Capture the cell that displays the provided text and extract its [x, y] central coordinate. 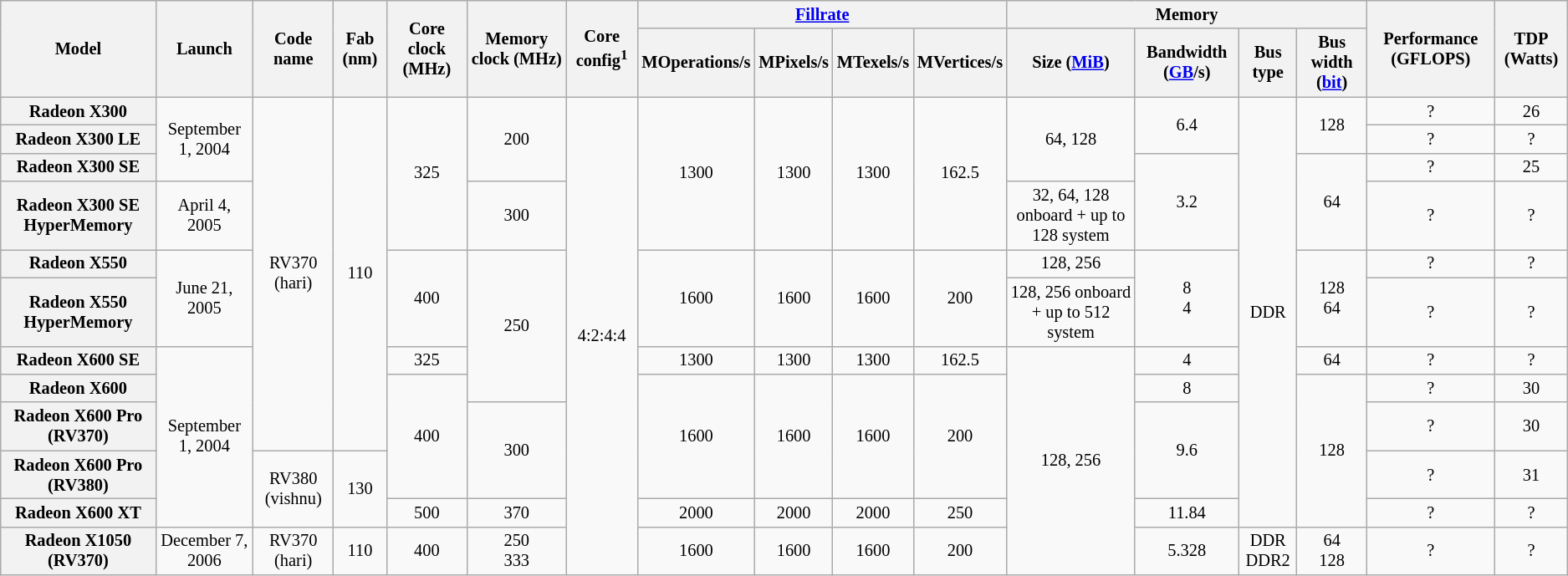
Radeon X300 LE [79, 139]
26 [1531, 111]
128, 256 onboard + up to 512 system [1070, 312]
370 [517, 512]
MTexels/s [873, 63]
32, 64, 128 onboard + up to 128 system [1070, 216]
Radeon X600 [79, 388]
130 [360, 488]
4 [1187, 360]
Radeon X600 SE [79, 360]
April 4, 2005 [204, 216]
Performance (GFLOPS) [1430, 48]
25 [1531, 167]
December 7, 2006 [204, 551]
Fillrate [822, 14]
RV380 (vishnu) [294, 488]
31 [1531, 475]
6.4 [1187, 125]
Fab (nm) [360, 48]
Radeon X550 [79, 263]
84 [1187, 298]
11.84 [1187, 512]
Radeon X300 SE HyperMemory [79, 216]
64128 [1331, 551]
250333 [517, 551]
June 21, 2005 [204, 298]
Model [79, 48]
Size (MiB) [1070, 63]
Bus type [1268, 63]
500 [426, 512]
12864 [1331, 298]
Radeon X600 Pro (RV380) [79, 475]
Launch [204, 48]
Radeon X550 HyperMemory [79, 312]
Bandwidth (GB/s) [1187, 63]
Radeon X1050 (RV370) [79, 551]
Radeon X600 Pro (RV370) [79, 426]
5.328 [1187, 551]
Core clock (MHz) [426, 48]
Radeon X600 XT [79, 512]
8 [1187, 388]
MPixels/s [793, 63]
4:2:4:4 [602, 336]
MOperations/s [696, 63]
3.2 [1187, 201]
Memory clock (MHz) [517, 48]
MVertices/s [960, 63]
DDR [1268, 312]
Radeon X300 SE [79, 167]
64, 128 [1070, 139]
TDP (Watts) [1531, 48]
Core config1 [602, 48]
Bus width (bit) [1331, 63]
DDRDDR2 [1268, 551]
Code name [294, 48]
Radeon X300 [79, 111]
9.6 [1187, 450]
Memory [1187, 14]
